For the text-containing cell, return its midpoint in (X, Y) coordinate format. 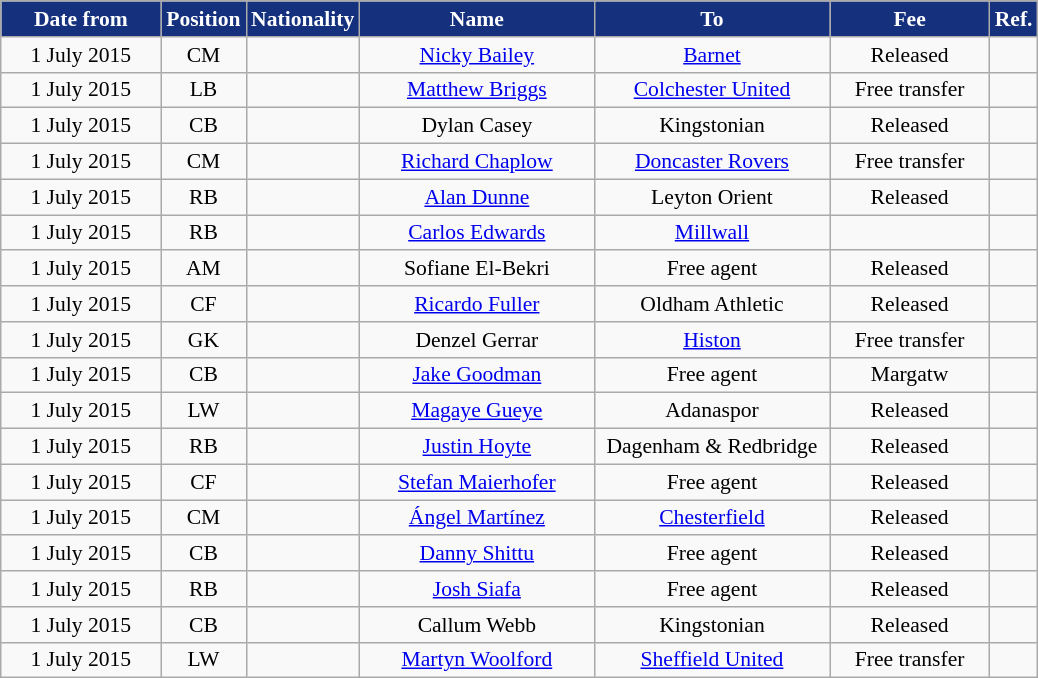
Sheffield United (712, 660)
Richard Chaplow (476, 162)
Fee (910, 19)
Position (204, 19)
LB (204, 90)
Doncaster Rovers (712, 162)
Dylan Casey (476, 126)
Date from (81, 19)
Ángel Martínez (476, 518)
Name (476, 19)
Colchester United (712, 90)
Justin Hoyte (476, 447)
Sofiane El-Bekri (476, 269)
Barnet (712, 55)
Oldham Athletic (712, 304)
Magaye Gueye (476, 411)
Histon (712, 340)
To (712, 19)
Adanaspor (712, 411)
Chesterfield (712, 518)
Ricardo Fuller (476, 304)
Dagenham & Redbridge (712, 447)
GK (204, 340)
Stefan Maierhofer (476, 482)
AM (204, 269)
Alan Dunne (476, 197)
Nicky Bailey (476, 55)
Callum Webb (476, 625)
Josh Siafa (476, 589)
Danny Shittu (476, 554)
Matthew Briggs (476, 90)
Jake Goodman (476, 375)
Leyton Orient (712, 197)
Denzel Gerrar (476, 340)
Millwall (712, 233)
Martyn Woolford (476, 660)
Carlos Edwards (476, 233)
Nationality (302, 19)
Ref. (1014, 19)
Margatw (910, 375)
